Extract the [X, Y] coordinate from the center of the cell holding the provided text.  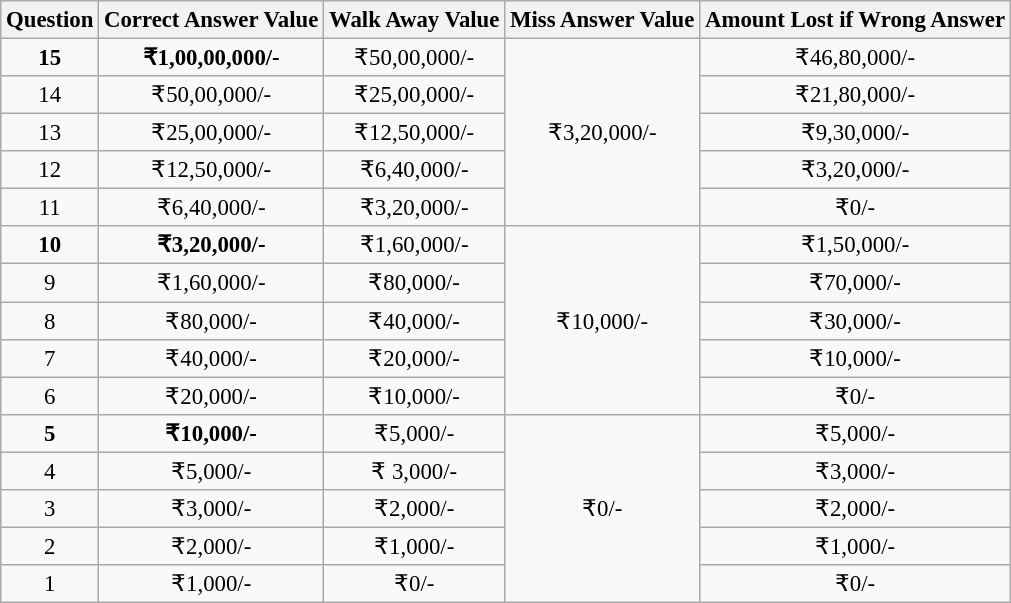
Question [50, 20]
13 [50, 133]
₹1,00,00,000/- [212, 58]
7 [50, 358]
₹ 3,000/- [414, 471]
₹70,000/- [856, 283]
₹30,000/- [856, 321]
5 [50, 433]
12 [50, 170]
15 [50, 58]
11 [50, 208]
8 [50, 321]
₹9,30,000/- [856, 133]
6 [50, 396]
9 [50, 283]
10 [50, 245]
4 [50, 471]
2 [50, 546]
14 [50, 95]
Miss Answer Value [602, 20]
₹21,80,000/- [856, 95]
₹1,50,000/- [856, 245]
Correct Answer Value [212, 20]
Walk Away Value [414, 20]
1 [50, 584]
3 [50, 509]
Amount Lost if Wrong Answer [856, 20]
₹46,80,000/- [856, 58]
